Extract the [X, Y] coordinate from the center of the cell holding the provided text.  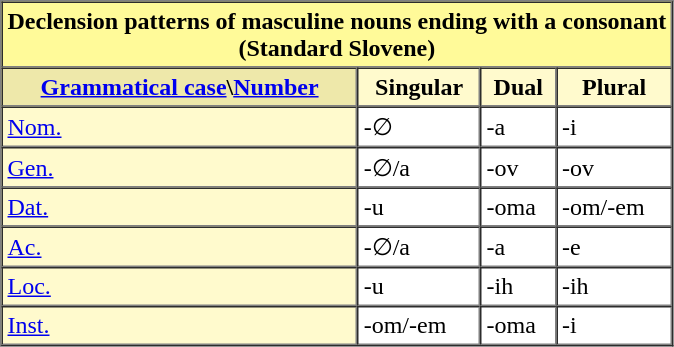
Dat. [180, 208]
Nom. [180, 126]
Dual [518, 88]
Plural [614, 88]
Ac. [180, 246]
Loc. [180, 286]
-e [614, 246]
Grammatical case\Number [180, 88]
-∅ [420, 126]
Singular [420, 88]
Gen. [180, 167]
Declension patterns of masculine nouns ending with a consonant(Standard Slovene) [338, 35]
Inst. [180, 326]
